For the text-containing cell, return its midpoint in (X, Y) coordinate format. 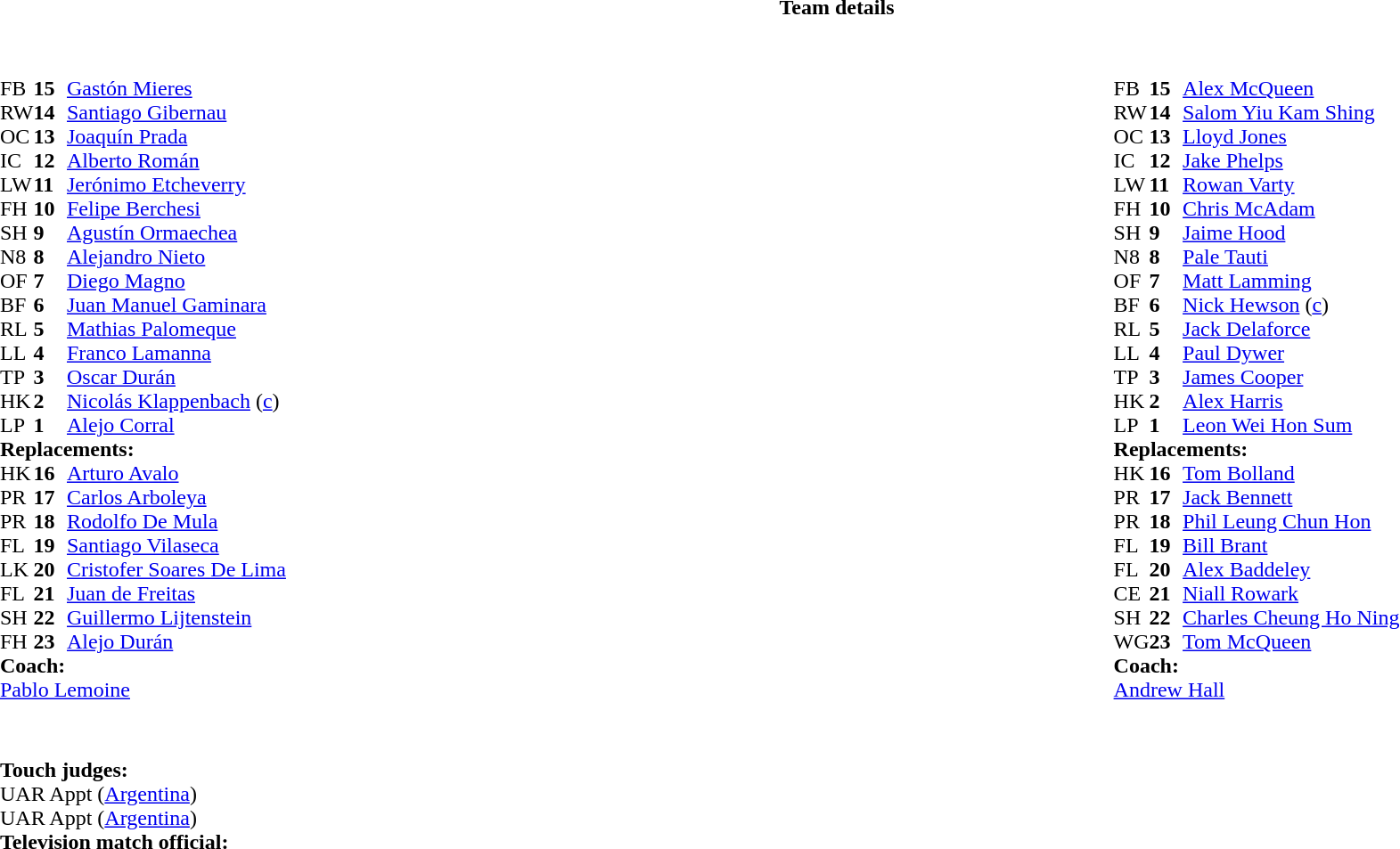
Charles Cheung Ho Ning (1290, 618)
Andrew Hall (1257, 690)
Phil Leung Chun Hon (1290, 522)
Alejo Durán (176, 641)
Joaquín Prada (176, 137)
Leon Wei Hon Sum (1290, 426)
Franco Lamanna (176, 353)
Tom Bolland (1290, 474)
Jack Bennett (1290, 497)
Santiago Vilaseca (176, 545)
Jake Phelps (1290, 160)
Salom Yiu Kam Shing (1290, 112)
Niall Rowark (1290, 593)
Carlos Arboleya (176, 497)
Mathias Palomeque (176, 330)
Alejandro Nieto (176, 257)
Guillermo Lijtenstein (176, 618)
CE (1132, 593)
Santiago Gibernau (176, 112)
Jack Delaforce (1290, 330)
Felipe Berchesi (176, 208)
Oscar Durán (176, 378)
Gastón Mieres (176, 89)
Diego Magno (176, 282)
Juan de Freitas (176, 593)
Alex Harris (1290, 401)
Rodolfo De Mula (176, 522)
Juan Manuel Gaminara (176, 305)
Matt Lamming (1290, 282)
Cristofer Soares De Lima (176, 570)
Bill Brant (1290, 545)
Chris McAdam (1290, 208)
James Cooper (1290, 378)
LK (17, 570)
Nicolás Klappenbach (c) (176, 401)
Alex Baddeley (1290, 570)
Tom McQueen (1290, 641)
Rowan Varty (1290, 185)
Jaime Hood (1290, 233)
Agustín Ormaechea (176, 233)
Pale Tauti (1290, 257)
Alex McQueen (1290, 89)
Alberto Román (176, 160)
Pablo Lemoine (143, 690)
Paul Dywer (1290, 353)
Arturo Avalo (176, 474)
Lloyd Jones (1290, 137)
Jerónimo Etcheverry (176, 185)
Nick Hewson (c) (1290, 305)
Alejo Corral (176, 426)
WG (1132, 641)
